Capture the cell that displays the provided text and extract its [X, Y] central coordinate. 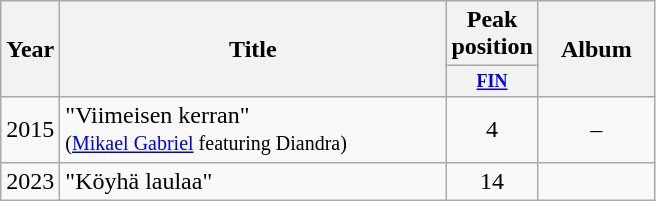
"Viimeisen kerran"(Mikael Gabriel featuring Diandra) [253, 130]
2023 [30, 181]
Title [253, 49]
14 [492, 181]
FIN [492, 82]
2015 [30, 130]
4 [492, 130]
Peak position [492, 34]
Album [596, 49]
Year [30, 49]
"Köyhä laulaa" [253, 181]
– [596, 130]
